From the cell containing the given text, extract its center point as [x, y] coordinate. 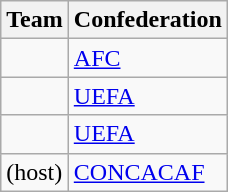
AFC [148, 58]
Team [35, 20]
(host) [35, 172]
CONCACAF [148, 172]
Confederation [148, 20]
